For the text-containing cell, return its midpoint in [x, y] coordinate format. 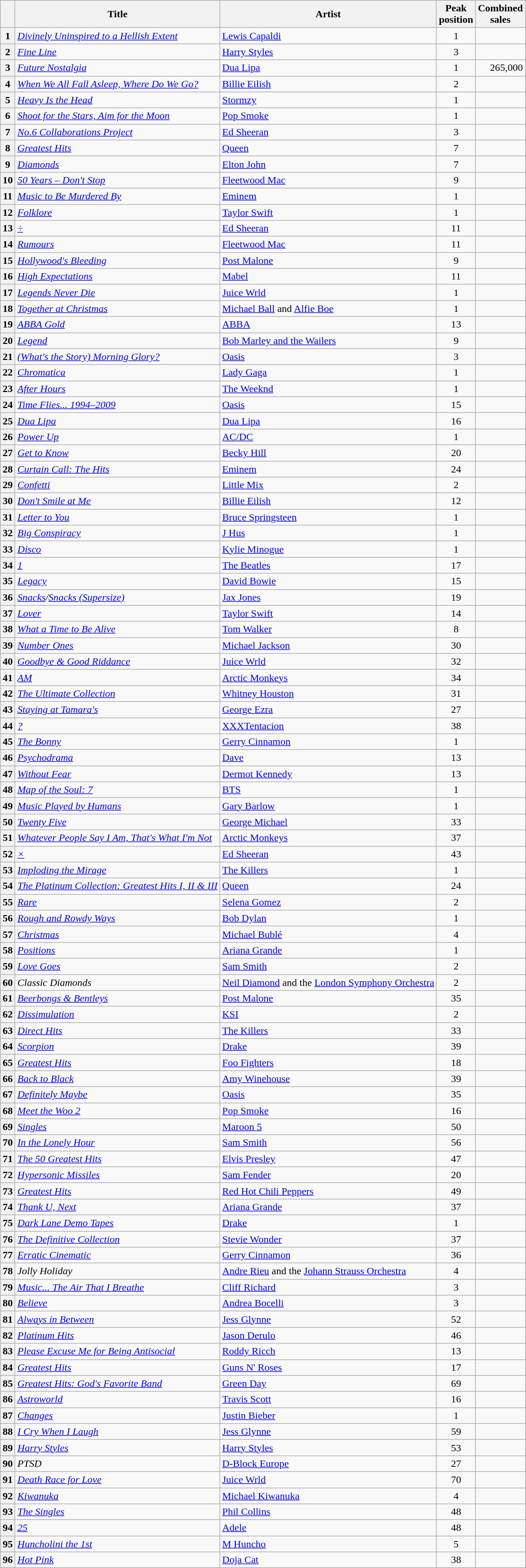
Thank U, Next [117, 1207]
Artist [328, 14]
88 [8, 1431]
Lover [117, 613]
Justin Bieber [328, 1415]
Michael Bublé [328, 934]
Title [117, 14]
63 [8, 1031]
21 [8, 357]
No.6 Collaborations Project [117, 132]
The Ultimate Collection [117, 693]
80 [8, 1303]
51 [8, 838]
Michael Kiwanuka [328, 1496]
Bob Marley and the Wailers [328, 341]
91 [8, 1479]
73 [8, 1191]
Rough and Rowdy Ways [117, 918]
Amy Winehouse [328, 1079]
Confetti [117, 485]
Guns N' Roses [328, 1367]
64 [8, 1047]
Phil Collins [328, 1512]
76 [8, 1239]
44 [8, 725]
Dissimulation [117, 1015]
Jason Derulo [328, 1335]
The Definitive Collection [117, 1239]
Legend [117, 341]
Mabel [328, 277]
54 [8, 886]
Definitely Maybe [117, 1095]
89 [8, 1447]
10 [8, 180]
× [117, 854]
÷ [117, 228]
ABBA [328, 325]
Always in Between [117, 1319]
What a Time to Be Alive [117, 629]
Whitney Houston [328, 693]
65 [8, 1063]
41 [8, 677]
26 [8, 437]
Elvis Presley [328, 1159]
Travis Scott [328, 1399]
84 [8, 1367]
Neil Diamond and the London Symphony Orchestra [328, 983]
AC/DC [328, 437]
XXXTentacion [328, 725]
Little Mix [328, 485]
67 [8, 1095]
86 [8, 1399]
74 [8, 1207]
Fine Line [117, 52]
Doja Cat [328, 1560]
Selena Gomez [328, 902]
Adele [328, 1528]
The Weeknd [328, 389]
Foo Fighters [328, 1063]
ABBA Gold [117, 325]
Curtain Call: The Hits [117, 469]
Stormzy [328, 100]
Power Up [117, 437]
Folklore [117, 212]
D-Block Europe [328, 1463]
58 [8, 950]
66 [8, 1079]
George Ezra [328, 709]
? [117, 725]
Together at Christmas [117, 309]
J Hus [328, 533]
Green Day [328, 1383]
50 Years – Don't Stop [117, 180]
Disco [117, 549]
Roddy Ricch [328, 1351]
85 [8, 1383]
61 [8, 999]
Elton John [328, 164]
Meet the Woo 2 [117, 1111]
Please Excuse Me for Being Antisocial [117, 1351]
75 [8, 1223]
Hot Pink [117, 1560]
45 [8, 742]
KSI [328, 1015]
Bob Dylan [328, 918]
Without Fear [117, 774]
23 [8, 389]
60 [8, 983]
Get to Know [117, 453]
Legacy [117, 581]
Believe [117, 1303]
High Expectations [117, 277]
Death Race for Love [117, 1479]
(What's the Story) Morning Glory? [117, 357]
71 [8, 1159]
93 [8, 1512]
PTSD [117, 1463]
Michael Ball and Alfie Boe [328, 309]
62 [8, 1015]
Bruce Springsteen [328, 517]
Diamonds [117, 164]
68 [8, 1111]
Dave [328, 758]
87 [8, 1415]
George Michael [328, 822]
The 50 Greatest Hits [117, 1159]
Lady Gaga [328, 373]
57 [8, 934]
Andre Rieu and the Johann Strauss Orchestra [328, 1271]
90 [8, 1463]
Michael Jackson [328, 645]
Music Played by Humans [117, 806]
Classic Diamonds [117, 983]
Astroworld [117, 1399]
Kiwanuka [117, 1496]
M Huncho [328, 1544]
Rumours [117, 244]
Gary Barlow [328, 806]
Dark Lane Demo Tapes [117, 1223]
Dermot Kennedy [328, 774]
Big Conspiracy [117, 533]
After Hours [117, 389]
42 [8, 693]
When We All Fall Asleep, Where Do We Go? [117, 84]
Hollywood's Bleeding [117, 260]
55 [8, 902]
Goodbye & Good Riddance [117, 661]
Shoot for the Stars, Aim for the Moon [117, 116]
Greatest Hits: God's Favorite Band [117, 1383]
29 [8, 485]
Singles [117, 1127]
Kylie Minogue [328, 549]
82 [8, 1335]
Twenty Five [117, 822]
Cliff Richard [328, 1287]
Don't Smile at Me [117, 501]
Tom Walker [328, 629]
Maroon 5 [328, 1127]
Staying at Tamara's [117, 709]
BTS [328, 790]
83 [8, 1351]
Direct Hits [117, 1031]
79 [8, 1287]
Hypersonic Missiles [117, 1175]
77 [8, 1255]
The Platinum Collection: Greatest Hits I, II & III [117, 886]
96 [8, 1560]
Beerbongs & Bentleys [117, 999]
Whatever People Say I Am, That's What I'm Not [117, 838]
94 [8, 1528]
Positions [117, 950]
Combinedsales [500, 14]
Lewis Capaldi [328, 36]
40 [8, 661]
AM [117, 677]
In the Lonely Hour [117, 1143]
Imploding the Mirage [117, 870]
22 [8, 373]
The Bonny [117, 742]
Heavy Is the Head [117, 100]
Erratic Cinematic [117, 1255]
92 [8, 1496]
78 [8, 1271]
265,000 [500, 68]
Andrea Bocelli [328, 1303]
Psychodrama [117, 758]
Music to Be Murdered By [117, 196]
Sam Fender [328, 1175]
Huncholini the 1st [117, 1544]
72 [8, 1175]
Divinely Uninspired to a Hellish Extent [117, 36]
Map of the Soul: 7 [117, 790]
Jax Jones [328, 597]
95 [8, 1544]
The Beatles [328, 565]
Music... The Air That I Breathe [117, 1287]
Platinum Hits [117, 1335]
Legends Never Die [117, 293]
Red Hot Chili Peppers [328, 1191]
Stevie Wonder [328, 1239]
I Cry When I Laugh [117, 1431]
28 [8, 469]
Love Goes [117, 966]
Chromatica [117, 373]
Scorpion [117, 1047]
Becky Hill [328, 453]
The Singles [117, 1512]
Rare [117, 902]
Letter to You [117, 517]
Back to Black [117, 1079]
Time Flies... 1994–2009 [117, 405]
Jolly Holiday [117, 1271]
David Bowie [328, 581]
Snacks/Snacks (Supersize) [117, 597]
Number Ones [117, 645]
Peakposition [456, 14]
Christmas [117, 934]
6 [8, 116]
Changes [117, 1415]
81 [8, 1319]
Future Nostalgia [117, 68]
